Locate the cell with the specified text and output its [X, Y] center coordinate. 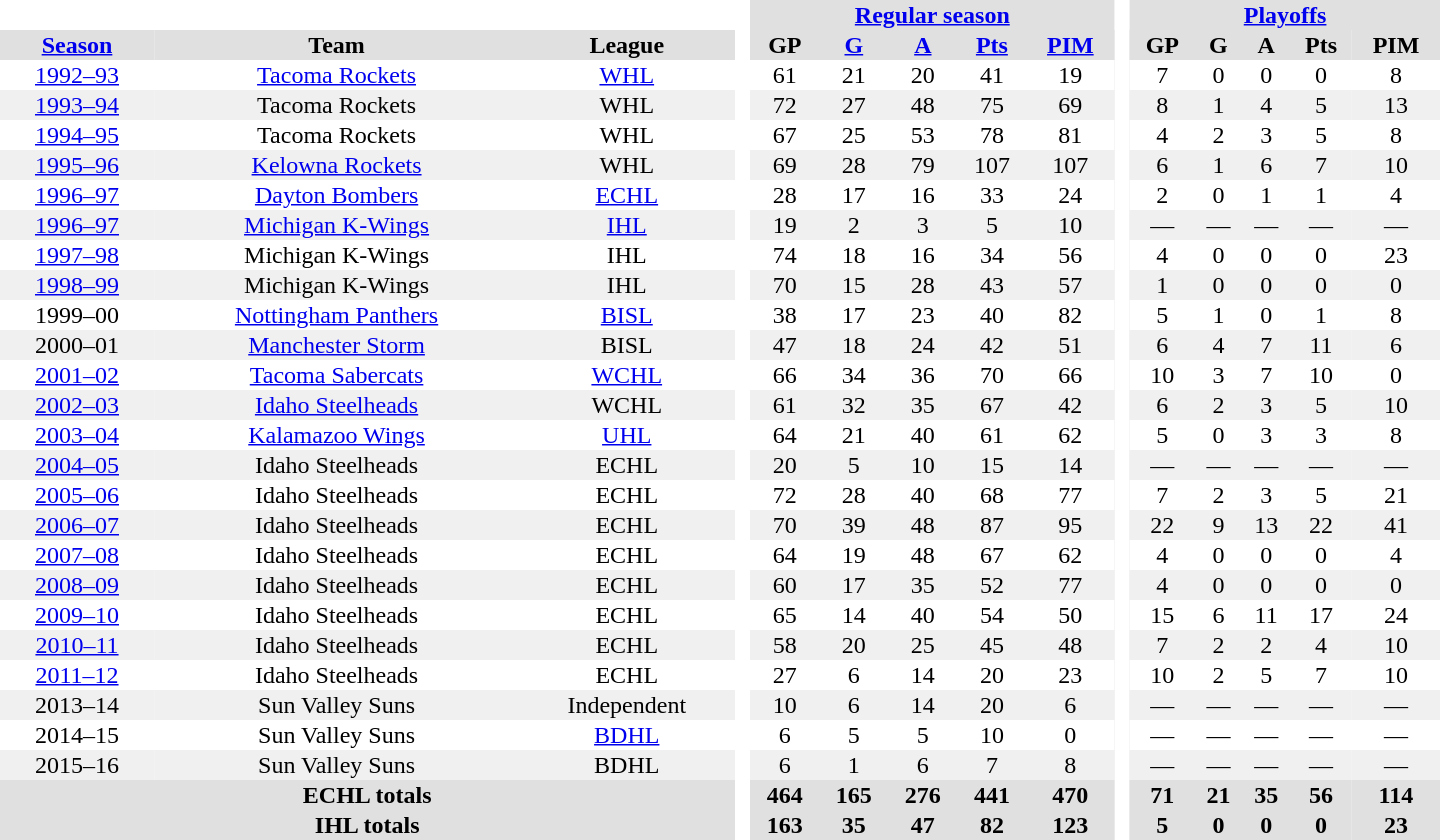
Tacoma Sabercats [336, 375]
UHL [626, 435]
Kelowna Rockets [336, 165]
Manchester Storm [336, 345]
54 [992, 615]
Playoffs [1285, 15]
470 [1070, 795]
165 [854, 795]
36 [922, 375]
2001–02 [77, 375]
Nottingham Panthers [336, 315]
Season [77, 45]
Independent [626, 705]
1993–94 [77, 105]
81 [1070, 135]
464 [784, 795]
2007–08 [77, 555]
2006–07 [77, 525]
IHL totals [367, 825]
2015–16 [77, 765]
2000–01 [77, 345]
33 [992, 195]
2003–04 [77, 435]
87 [992, 525]
68 [992, 495]
57 [1070, 285]
52 [992, 585]
276 [922, 795]
163 [784, 825]
ECHL totals [367, 795]
95 [1070, 525]
53 [922, 135]
123 [1070, 825]
2009–10 [77, 615]
1994–95 [77, 135]
Dayton Bombers [336, 195]
43 [992, 285]
Kalamazoo Wings [336, 435]
1998–99 [77, 285]
Regular season [932, 15]
2004–05 [77, 465]
71 [1162, 795]
1999–00 [77, 315]
441 [992, 795]
2014–15 [77, 735]
60 [784, 585]
39 [854, 525]
32 [854, 405]
50 [1070, 615]
1995–96 [77, 165]
2008–09 [77, 585]
75 [992, 105]
League [626, 45]
38 [784, 315]
45 [992, 645]
9 [1218, 525]
1997–98 [77, 255]
51 [1070, 345]
114 [1396, 795]
58 [784, 645]
78 [992, 135]
2010–11 [77, 645]
2013–14 [77, 705]
2011–12 [77, 675]
2005–06 [77, 495]
65 [784, 615]
2002–03 [77, 405]
Team [336, 45]
74 [784, 255]
1992–93 [77, 75]
79 [922, 165]
